Find where the given text appears and provide that cell's center as [X, Y] coordinate. 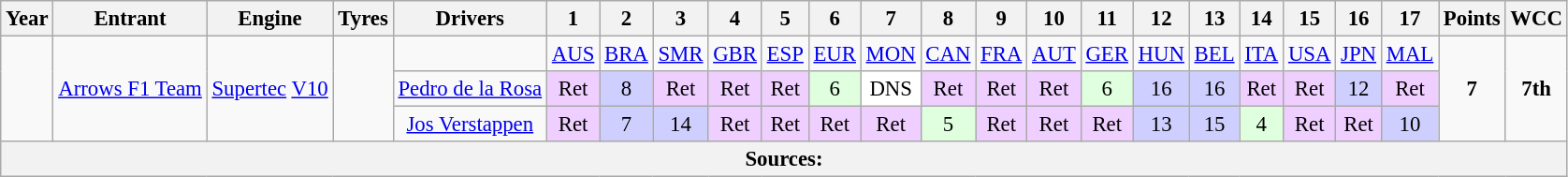
Engine [269, 19]
CAN [949, 54]
Sources: [784, 159]
USA [1310, 54]
MAL [1409, 54]
FRA [1001, 54]
GBR [735, 54]
7th [1536, 90]
EUR [835, 54]
11 [1107, 19]
ESP [785, 54]
9 [1001, 19]
Arrows F1 Team [130, 90]
Jos Verstappen [470, 125]
HUN [1161, 54]
Supertec V10 [269, 90]
2 [627, 19]
17 [1409, 19]
AUS [573, 54]
BRA [627, 54]
Points [1473, 19]
Drivers [470, 19]
Pedro de la Rosa [470, 89]
MON [891, 54]
DNS [891, 89]
Tyres [363, 19]
BEL [1214, 54]
Year [27, 19]
1 [573, 19]
Entrant [130, 19]
AUT [1053, 54]
ITA [1261, 54]
SMR [681, 54]
GER [1107, 54]
WCC [1536, 19]
3 [681, 19]
JPN [1358, 54]
